Detect which cell encompasses the target text, then output its (x, y) center coordinate. 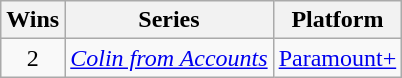
Colin from Accounts (169, 58)
2 (33, 58)
Paramount+ (338, 58)
Platform (338, 20)
Wins (33, 20)
Series (169, 20)
